Locate the cell with the specified text and output its (X, Y) center coordinate. 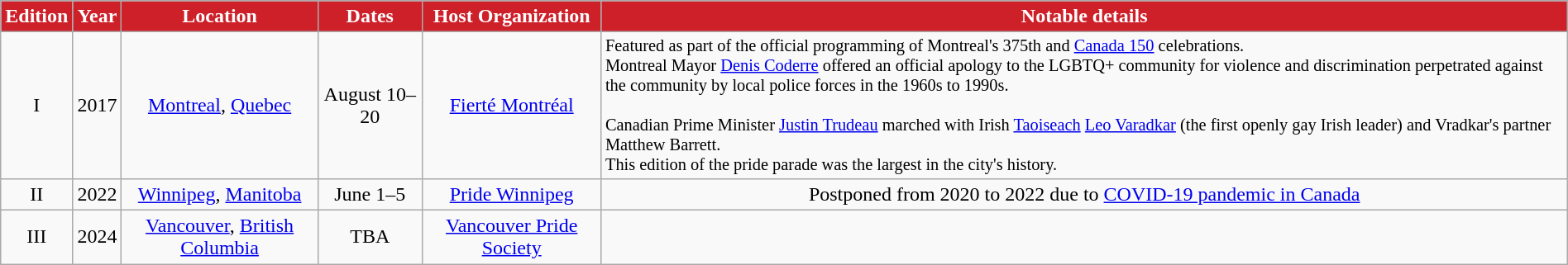
Host Organization (511, 17)
June 1–5 (370, 194)
Fierté Montréal (511, 106)
Year (98, 17)
Pride Winnipeg (511, 194)
Winnipeg, Manitoba (220, 194)
III (36, 238)
TBA (370, 238)
2017 (98, 106)
Notable details (1084, 17)
Vancouver Pride Society (511, 238)
2024 (98, 238)
August 10–20 (370, 106)
I (36, 106)
Location (220, 17)
Dates (370, 17)
II (36, 194)
Vancouver, British Columbia (220, 238)
Edition (36, 17)
2022 (98, 194)
Montreal, Quebec (220, 106)
Postponed from 2020 to 2022 due to COVID-19 pandemic in Canada (1084, 194)
